Capture the cell that displays the provided text and extract its (X, Y) central coordinate. 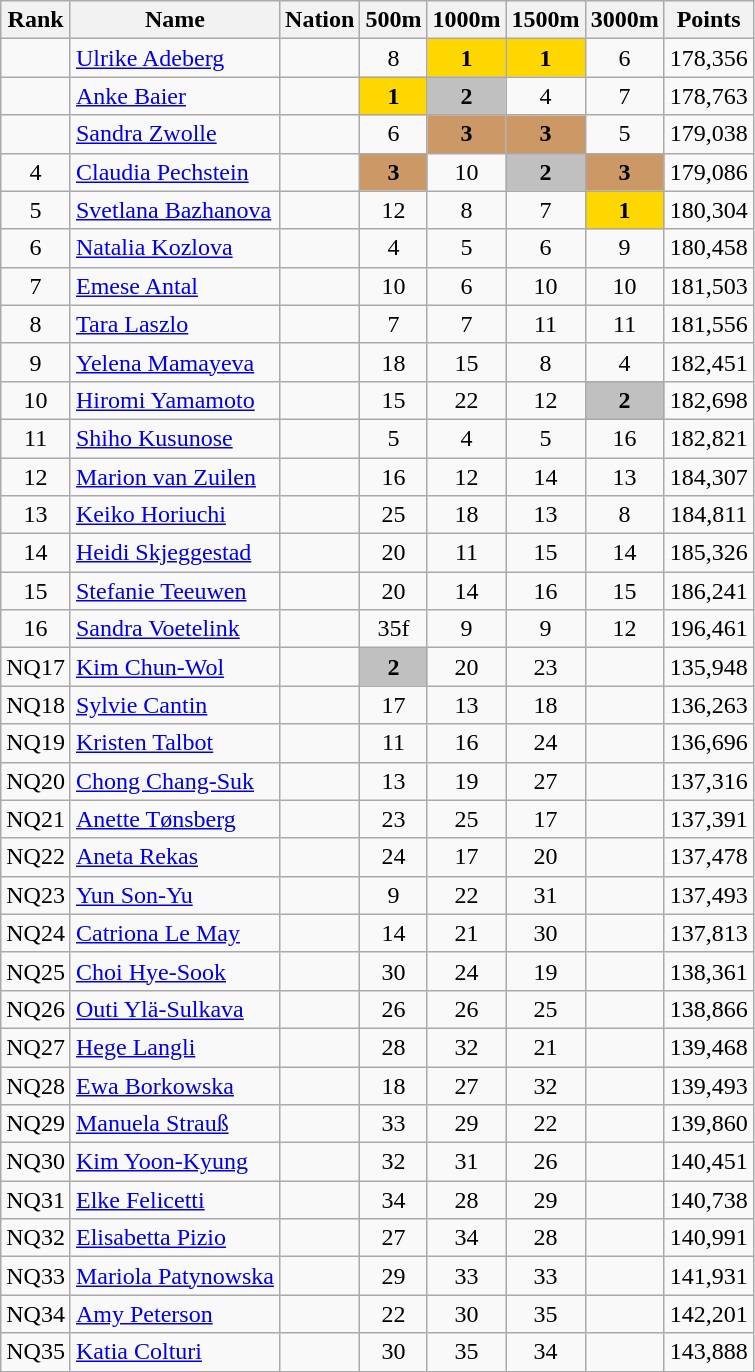
NQ20 (36, 781)
Kim Yoon-Kyung (174, 1162)
Name (174, 20)
137,391 (708, 819)
Anette Tønsberg (174, 819)
Amy Peterson (174, 1314)
Kim Chun-Wol (174, 667)
1500m (546, 20)
NQ35 (36, 1352)
Kristen Talbot (174, 743)
NQ33 (36, 1276)
1000m (466, 20)
178,356 (708, 58)
35f (394, 629)
Rank (36, 20)
Shiho Kusunose (174, 438)
Elke Felicetti (174, 1200)
Sandra Voetelink (174, 629)
Ewa Borkowska (174, 1085)
138,361 (708, 971)
NQ30 (36, 1162)
NQ27 (36, 1047)
NQ21 (36, 819)
Keiko Horiuchi (174, 515)
NQ28 (36, 1085)
Tara Laszlo (174, 324)
Chong Chang-Suk (174, 781)
136,263 (708, 705)
NQ26 (36, 1009)
139,493 (708, 1085)
Sylvie Cantin (174, 705)
Yun Son-Yu (174, 895)
137,478 (708, 857)
Choi Hye-Sook (174, 971)
140,451 (708, 1162)
182,821 (708, 438)
142,201 (708, 1314)
Hiromi Yamamoto (174, 400)
Marion van Zuilen (174, 477)
140,991 (708, 1238)
Nation (320, 20)
185,326 (708, 553)
Claudia Pechstein (174, 172)
Manuela Strauß (174, 1124)
180,458 (708, 248)
NQ19 (36, 743)
3000m (624, 20)
Hege Langli (174, 1047)
196,461 (708, 629)
NQ18 (36, 705)
180,304 (708, 210)
143,888 (708, 1352)
500m (394, 20)
Points (708, 20)
Elisabetta Pizio (174, 1238)
179,086 (708, 172)
Emese Antal (174, 286)
Aneta Rekas (174, 857)
137,813 (708, 933)
Catriona Le May (174, 933)
NQ32 (36, 1238)
NQ25 (36, 971)
Natalia Kozlova (174, 248)
184,811 (708, 515)
139,860 (708, 1124)
Katia Colturi (174, 1352)
NQ29 (36, 1124)
Mariola Patynowska (174, 1276)
182,698 (708, 400)
NQ24 (36, 933)
179,038 (708, 134)
Yelena Mamayeva (174, 362)
137,316 (708, 781)
182,451 (708, 362)
NQ23 (36, 895)
NQ22 (36, 857)
Sandra Zwolle (174, 134)
Ulrike Adeberg (174, 58)
135,948 (708, 667)
Outi Ylä-Sulkava (174, 1009)
181,556 (708, 324)
Stefanie Teeuwen (174, 591)
178,763 (708, 96)
186,241 (708, 591)
137,493 (708, 895)
141,931 (708, 1276)
139,468 (708, 1047)
Heidi Skjeggestad (174, 553)
NQ34 (36, 1314)
Anke Baier (174, 96)
181,503 (708, 286)
184,307 (708, 477)
140,738 (708, 1200)
Svetlana Bazhanova (174, 210)
138,866 (708, 1009)
NQ17 (36, 667)
136,696 (708, 743)
NQ31 (36, 1200)
